Search for the cell housing the specified text and yield its [x, y] center coordinate. 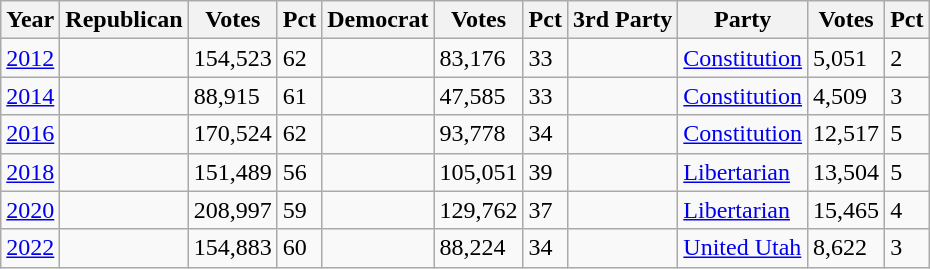
Party [743, 20]
2022 [30, 248]
154,883 [232, 248]
Republican [124, 20]
8,622 [846, 248]
88,915 [232, 96]
93,778 [478, 134]
2018 [30, 172]
105,051 [478, 172]
60 [299, 248]
United Utah [743, 248]
15,465 [846, 210]
151,489 [232, 172]
88,224 [478, 248]
4,509 [846, 96]
12,517 [846, 134]
4 [907, 210]
5,051 [846, 58]
129,762 [478, 210]
154,523 [232, 58]
39 [545, 172]
Year [30, 20]
208,997 [232, 210]
Democrat [378, 20]
2012 [30, 58]
2 [907, 58]
2016 [30, 134]
2014 [30, 96]
56 [299, 172]
37 [545, 210]
3rd Party [622, 20]
61 [299, 96]
47,585 [478, 96]
83,176 [478, 58]
13,504 [846, 172]
170,524 [232, 134]
2020 [30, 210]
59 [299, 210]
